Search for the cell housing the specified text and yield its [X, Y] center coordinate. 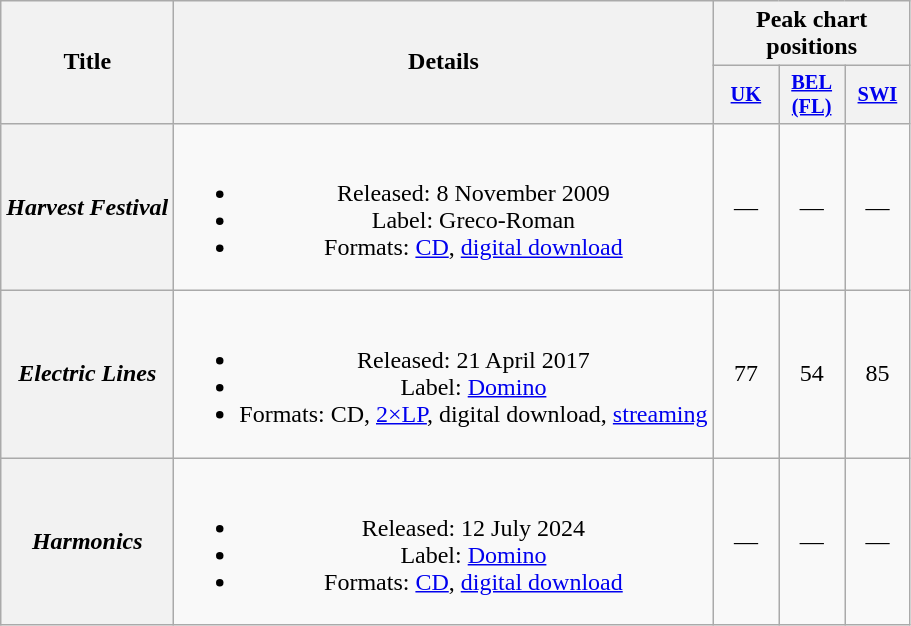
Harvest Festival [88, 206]
54 [812, 374]
Electric Lines [88, 374]
Harmonics [88, 542]
77 [746, 374]
Released: 8 November 2009Label: Greco-RomanFormats: CD, digital download [444, 206]
85 [878, 374]
Details [444, 62]
UK [746, 95]
Released: 21 April 2017Label: DominoFormats: CD, 2×LP, digital download, streaming [444, 374]
Title [88, 62]
BEL(FL) [812, 95]
Released: 12 July 2024Label: DominoFormats: CD, digital download [444, 542]
SWI [878, 95]
Peak chart positions [812, 34]
